Return the [x, y] coordinate for the center point of the cell that contains the specified text.  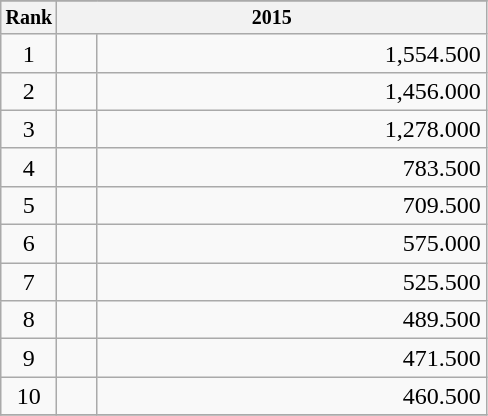
10 [29, 396]
525.500 [292, 282]
489.500 [292, 320]
9 [29, 358]
5 [29, 205]
4 [29, 167]
6 [29, 244]
1,554.500 [292, 53]
Rank [29, 18]
2015 [272, 18]
2 [29, 91]
460.500 [292, 396]
1 [29, 53]
1,456.000 [292, 91]
783.500 [292, 167]
575.000 [292, 244]
8 [29, 320]
3 [29, 129]
709.500 [292, 205]
471.500 [292, 358]
7 [29, 282]
1,278.000 [292, 129]
